Find where the given text appears and provide that cell's center as (x, y) coordinate. 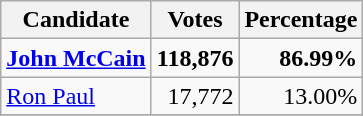
Ron Paul (76, 96)
118,876 (195, 58)
Votes (195, 20)
86.99% (301, 58)
Candidate (76, 20)
13.00% (301, 96)
John McCain (76, 58)
Percentage (301, 20)
17,772 (195, 96)
